Search for the cell housing the specified text and yield its [X, Y] center coordinate. 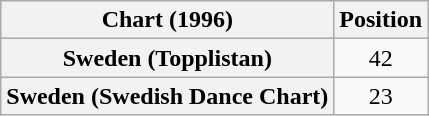
Chart (1996) [168, 20]
42 [381, 58]
23 [381, 96]
Position [381, 20]
Sweden (Topplistan) [168, 58]
Sweden (Swedish Dance Chart) [168, 96]
